Provide the (X, Y) coordinate of the cell's center where the given text is located.  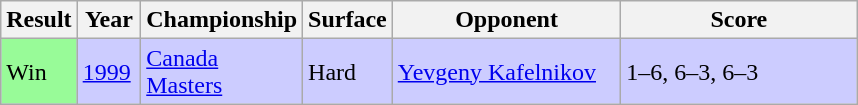
Score (739, 20)
Canada Masters (222, 72)
Yevgeny Kafelnikov (506, 72)
Championship (222, 20)
Hard (348, 72)
1–6, 6–3, 6–3 (739, 72)
Opponent (506, 20)
Result (39, 20)
Year (109, 20)
Win (39, 72)
1999 (109, 72)
Surface (348, 20)
